Locate the cell with the specified text and output its [x, y] center coordinate. 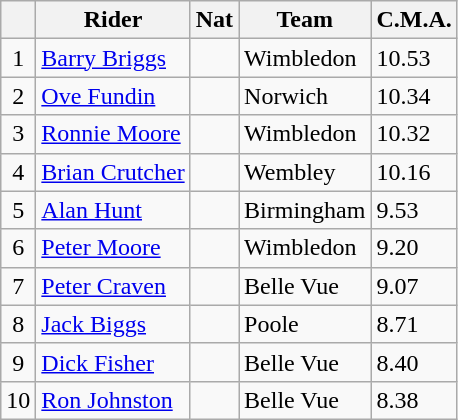
Dick Fisher [113, 362]
Brian Crutcher [113, 172]
9 [18, 362]
5 [18, 210]
Barry Briggs [113, 58]
2 [18, 96]
10.34 [414, 96]
8.38 [414, 400]
8.71 [414, 324]
Peter Moore [113, 248]
10.53 [414, 58]
10.16 [414, 172]
8.40 [414, 362]
Rider [113, 20]
4 [18, 172]
Poole [305, 324]
Team [305, 20]
Norwich [305, 96]
7 [18, 286]
Nat [214, 20]
10 [18, 400]
3 [18, 134]
9.20 [414, 248]
1 [18, 58]
6 [18, 248]
Ronnie Moore [113, 134]
Ove Fundin [113, 96]
Alan Hunt [113, 210]
Wembley [305, 172]
8 [18, 324]
10.32 [414, 134]
9.07 [414, 286]
Ron Johnston [113, 400]
Peter Craven [113, 286]
Jack Biggs [113, 324]
9.53 [414, 210]
Birmingham [305, 210]
C.M.A. [414, 20]
